Detect which cell encompasses the target text, then output its (x, y) center coordinate. 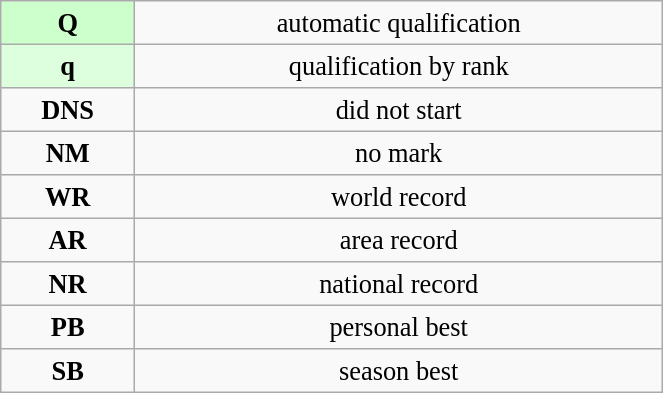
personal best (399, 327)
NM (68, 153)
did not start (399, 109)
q (68, 66)
season best (399, 371)
qualification by rank (399, 66)
world record (399, 197)
WR (68, 197)
AR (68, 240)
SB (68, 371)
NR (68, 284)
no mark (399, 153)
national record (399, 284)
area record (399, 240)
automatic qualification (399, 22)
Q (68, 22)
PB (68, 327)
DNS (68, 109)
